Search for the cell housing the specified text and yield its [X, Y] center coordinate. 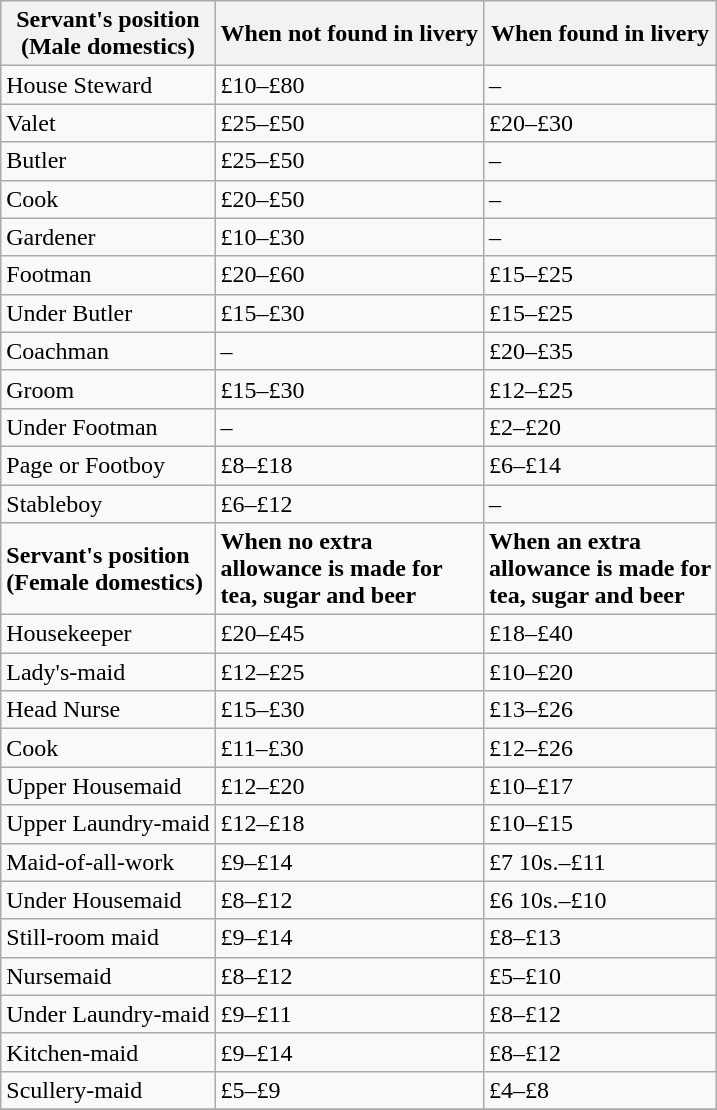
£20–£35 [600, 351]
£20–£45 [349, 634]
Under Butler [108, 313]
£20–£60 [349, 275]
£8–£18 [349, 465]
£10–£30 [349, 237]
£10–£15 [600, 824]
Upper Housemaid [108, 786]
Upper Laundry-maid [108, 824]
£7 10s.–£11 [600, 862]
£6–£12 [349, 503]
Stableboy [108, 503]
£18–£40 [600, 634]
Under Laundry-maid [108, 1014]
Under Footman [108, 427]
Coachman [108, 351]
When an extraallowance is made fortea, sugar and beer [600, 569]
Footman [108, 275]
Lady's-maid [108, 672]
Scullery-maid [108, 1090]
£11–£30 [349, 748]
Butler [108, 161]
£5–£10 [600, 976]
£13–£26 [600, 710]
Servant's position(Female domestics) [108, 569]
When not found in livery [349, 34]
£10–£17 [600, 786]
Head Nurse [108, 710]
Housekeeper [108, 634]
Still-room maid [108, 938]
Kitchen-maid [108, 1052]
Groom [108, 389]
House Steward [108, 85]
Nursemaid [108, 976]
£12–£20 [349, 786]
When no extraallowance is made fortea, sugar and beer [349, 569]
£6 10s.–£10 [600, 900]
£20–£50 [349, 199]
£10–£20 [600, 672]
Valet [108, 123]
Gardener [108, 237]
£8–£13 [600, 938]
Page or Footboy [108, 465]
£20–£30 [600, 123]
£2–£20 [600, 427]
£12–£18 [349, 824]
Under Housemaid [108, 900]
£5–£9 [349, 1090]
Maid-of-all-work [108, 862]
£12–£26 [600, 748]
£9–£11 [349, 1014]
Servant's position(Male domestics) [108, 34]
When found in livery [600, 34]
£10–£80 [349, 85]
£4–£8 [600, 1090]
£6–£14 [600, 465]
